Identify which cell holds the provided text, then report its [x, y] central coordinate. 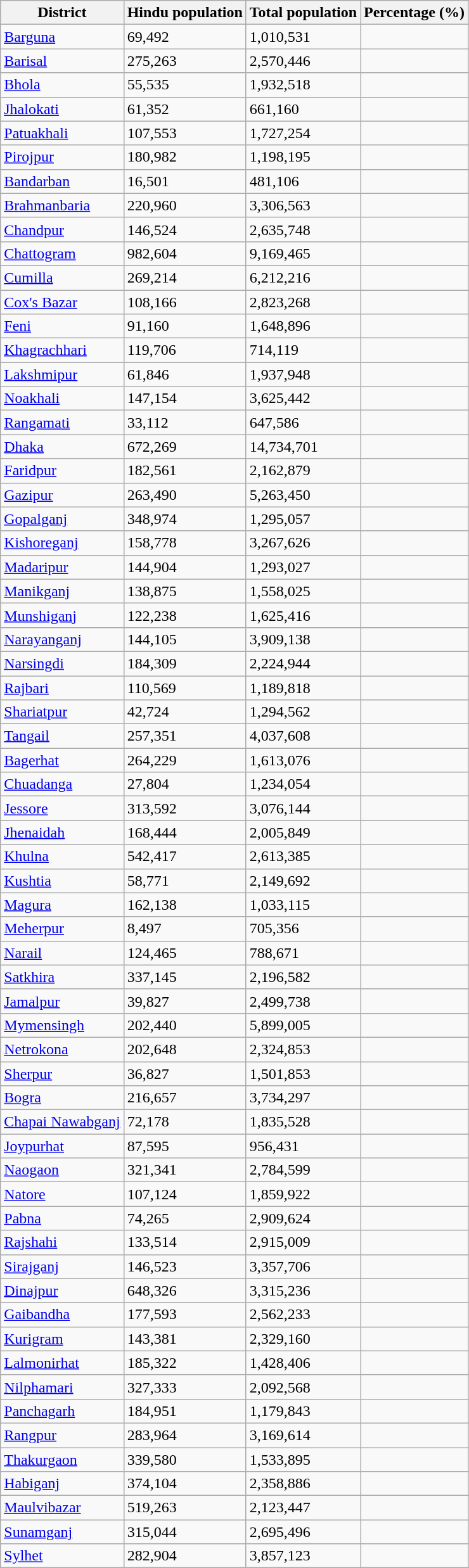
264,229 [185, 760]
Rajbari [62, 687]
Pirojpur [62, 157]
1,189,818 [303, 687]
Madaripur [62, 567]
58,771 [185, 881]
Jamalpur [62, 1001]
Narayanganj [62, 639]
3,076,144 [303, 808]
Rangamati [62, 423]
8,497 [185, 929]
216,657 [185, 1098]
1,295,057 [303, 519]
3,734,297 [303, 1098]
1,428,406 [303, 1363]
Jhalokati [62, 109]
16,501 [185, 181]
Jessore [62, 808]
Dinajpur [62, 1291]
Khulna [62, 857]
Panchagarh [62, 1411]
143,381 [185, 1339]
339,580 [185, 1459]
Narsingdi [62, 663]
Bogra [62, 1098]
1,234,054 [303, 784]
5,899,005 [303, 1025]
2,358,886 [303, 1484]
672,269 [185, 447]
542,417 [185, 857]
61,846 [185, 374]
Kurigram [62, 1339]
Sirajganj [62, 1266]
184,951 [185, 1411]
Feni [62, 326]
182,561 [185, 471]
1,198,195 [303, 157]
6,212,216 [303, 277]
162,138 [185, 905]
321,341 [185, 1170]
327,333 [185, 1387]
69,492 [185, 37]
Khagrachhari [62, 350]
122,238 [185, 615]
1,010,531 [303, 37]
144,105 [185, 639]
647,586 [303, 423]
Joypurhat [62, 1146]
Chuadanga [62, 784]
705,356 [303, 929]
91,160 [185, 326]
2,635,748 [303, 229]
72,178 [185, 1122]
Naogaon [62, 1170]
3,909,138 [303, 639]
Kishoreganj [62, 543]
Bandarban [62, 181]
Dhaka [62, 447]
257,351 [185, 736]
275,263 [185, 61]
374,104 [185, 1484]
2,909,624 [303, 1218]
2,149,692 [303, 881]
District [62, 13]
Cox's Bazar [62, 302]
956,431 [303, 1146]
269,214 [185, 277]
Tangail [62, 736]
2,092,568 [303, 1387]
Rajshahi [62, 1242]
648,326 [185, 1291]
Meherpur [62, 929]
Narail [62, 953]
74,265 [185, 1218]
4,037,608 [303, 736]
1,294,562 [303, 712]
2,695,496 [303, 1532]
42,724 [185, 712]
Jhenaidah [62, 832]
Habiganj [62, 1484]
144,904 [185, 567]
2,613,385 [303, 857]
146,524 [185, 229]
36,827 [185, 1074]
982,604 [185, 253]
133,514 [185, 1242]
481,106 [303, 181]
1,558,025 [303, 591]
Bagerhat [62, 760]
2,784,599 [303, 1170]
Shariatpur [62, 712]
1,648,896 [303, 326]
3,306,563 [303, 205]
177,593 [185, 1315]
220,960 [185, 205]
Sherpur [62, 1074]
Pabna [62, 1218]
Magura [62, 905]
1,932,518 [303, 85]
1,179,843 [303, 1411]
124,465 [185, 953]
Chandpur [62, 229]
Nilphamari [62, 1387]
110,569 [185, 687]
9,169,465 [303, 253]
1,033,115 [303, 905]
263,490 [185, 495]
283,964 [185, 1435]
3,625,442 [303, 398]
Natore [62, 1194]
313,592 [185, 808]
Thakurgaon [62, 1459]
Percentage (%) [414, 13]
Chattogram [62, 253]
1,835,528 [303, 1122]
Barguna [62, 37]
Manikganj [62, 591]
2,324,853 [303, 1049]
Hindu population [185, 13]
Gaibandha [62, 1315]
1,501,853 [303, 1074]
107,553 [185, 133]
Mymensingh [62, 1025]
Lakshmipur [62, 374]
5,263,450 [303, 495]
3,267,626 [303, 543]
1,727,254 [303, 133]
Gazipur [62, 495]
Sunamganj [62, 1532]
2,570,446 [303, 61]
Bhola [62, 85]
Munshiganj [62, 615]
14,734,701 [303, 447]
661,160 [303, 109]
184,309 [185, 663]
Cumilla [62, 277]
180,982 [185, 157]
3,857,123 [303, 1556]
168,444 [185, 832]
147,154 [185, 398]
33,112 [185, 423]
1,937,948 [303, 374]
158,778 [185, 543]
788,671 [303, 953]
2,005,849 [303, 832]
2,329,160 [303, 1339]
1,859,922 [303, 1194]
1,613,076 [303, 760]
714,119 [303, 350]
Patuakhali [62, 133]
185,322 [185, 1363]
Netrokona [62, 1049]
2,196,582 [303, 977]
Satkhira [62, 977]
Rangpur [62, 1435]
348,974 [185, 519]
Lalmonirhat [62, 1363]
1,533,895 [303, 1459]
61,352 [185, 109]
146,523 [185, 1266]
2,224,944 [303, 663]
3,315,236 [303, 1291]
107,124 [185, 1194]
Total population [303, 13]
39,827 [185, 1001]
519,263 [185, 1508]
282,904 [185, 1556]
Noakhali [62, 398]
2,823,268 [303, 302]
Gopalganj [62, 519]
138,875 [185, 591]
202,440 [185, 1025]
3,169,614 [303, 1435]
Kushtia [62, 881]
3,357,706 [303, 1266]
Faridpur [62, 471]
1,625,416 [303, 615]
Maulvibazar [62, 1508]
337,145 [185, 977]
Brahmanbaria [62, 205]
87,595 [185, 1146]
Barisal [62, 61]
2,499,738 [303, 1001]
119,706 [185, 350]
2,915,009 [303, 1242]
315,044 [185, 1532]
2,162,879 [303, 471]
Sylhet [62, 1556]
2,562,233 [303, 1315]
2,123,447 [303, 1508]
55,535 [185, 85]
108,166 [185, 302]
202,648 [185, 1049]
Chapai Nawabganj [62, 1122]
1,293,027 [303, 567]
27,804 [185, 784]
